For the text-containing cell, return its midpoint in (X, Y) coordinate format. 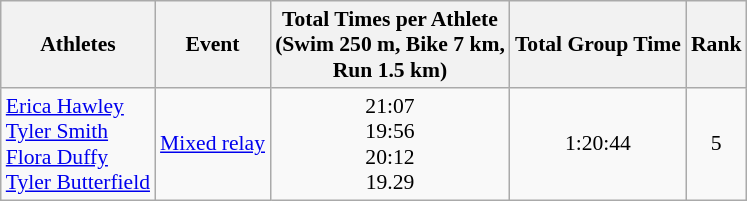
1:20:44 (598, 144)
Event (212, 44)
21:0719:5620:1219.29 (390, 144)
Athletes (78, 44)
5 (716, 144)
Erica HawleyTyler SmithFlora DuffyTyler Butterfield (78, 144)
Rank (716, 44)
Total Times per Athlete (Swim 250 m, Bike 7 km, Run 1.5 km) (390, 44)
Mixed relay (212, 144)
Total Group Time (598, 44)
